Return (X, Y) of the center of cell containing provided text 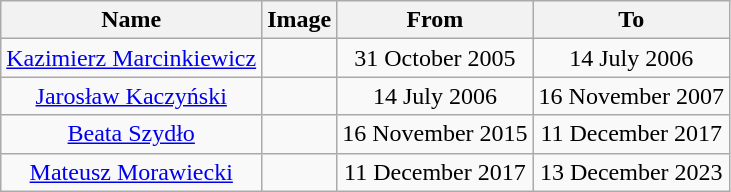
Mateusz Morawiecki (132, 172)
Jarosław Kaczyński (132, 96)
Beata Szydło (132, 134)
31 October 2005 (435, 58)
Name (132, 20)
16 November 2015 (435, 134)
From (435, 20)
Image (300, 20)
To (631, 20)
16 November 2007 (631, 96)
13 December 2023 (631, 172)
Kazimierz Marcinkiewicz (132, 58)
